Return the (X, Y) coordinate for the center point of the cell that contains the specified text.  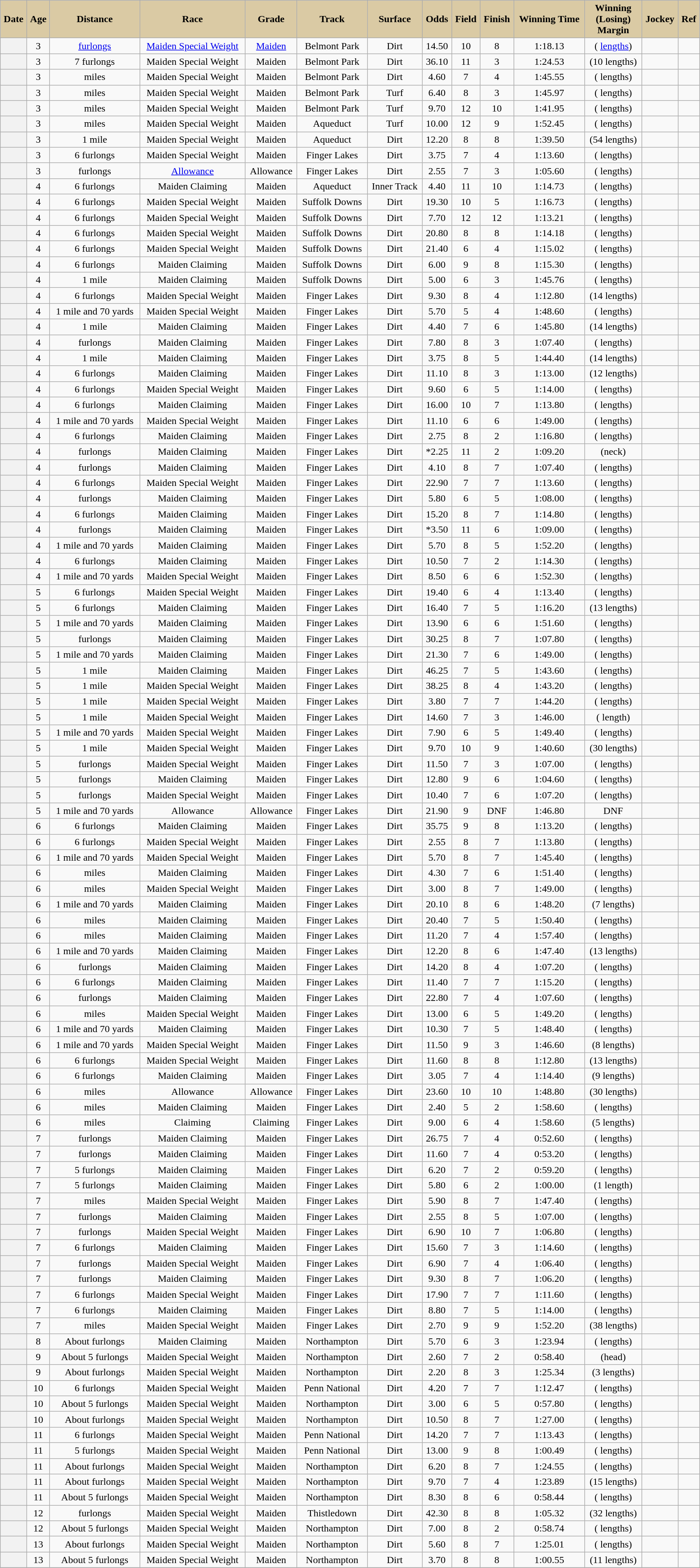
1:39.50 (550, 139)
0:53.20 (550, 1154)
(11 lengths) (613, 1560)
20.40 (437, 920)
1:50.40 (550, 920)
(10 lengths) (613, 62)
1:09.20 (550, 451)
11.40 (437, 982)
1:14.60 (550, 1248)
1:11.60 (550, 1295)
1:57.40 (550, 935)
1:05.60 (550, 171)
1:18.13 (550, 46)
7.90 (437, 733)
1:14.30 (550, 561)
(1 length) (613, 1185)
1:46.00 (550, 717)
4.20 (437, 1388)
1:04.60 (550, 779)
7.70 (437, 218)
(neck) (613, 451)
1:48.40 (550, 1029)
(32 lengths) (613, 1513)
30.25 (437, 639)
1:23.89 (550, 1482)
14.50 (437, 46)
6.00 (437, 264)
5.00 (437, 280)
7 furlongs (94, 62)
22.80 (437, 998)
2.70 (437, 1326)
36.10 (437, 62)
Age (38, 19)
1:48.60 (550, 311)
4.60 (437, 77)
0:58.40 (550, 1357)
17.90 (437, 1295)
7.00 (437, 1529)
1:49.20 (550, 1014)
1:48.20 (550, 904)
10.40 (437, 795)
15.60 (437, 1248)
13.90 (437, 623)
(8 lengths) (613, 1045)
19.30 (437, 202)
1:16.20 (550, 608)
1:52.45 (550, 124)
1:27.00 (550, 1419)
1:08.00 (550, 499)
1:44.40 (550, 358)
8.50 (437, 577)
1:51.40 (550, 873)
1:15.20 (550, 982)
1:14.73 (550, 186)
1:13.21 (550, 218)
1:00.55 (550, 1560)
9.00 (437, 1123)
1:13.00 (550, 374)
1:16.80 (550, 436)
Jockey (659, 19)
(head) (613, 1357)
3.70 (437, 1560)
1:00.49 (550, 1450)
Grade (271, 19)
1:45.97 (550, 93)
6.40 (437, 93)
1:40.60 (550, 748)
( length) (613, 717)
0:58.44 (550, 1497)
1:15.02 (550, 249)
1:15.30 (550, 264)
2.20 (437, 1372)
5.90 (437, 1201)
2.40 (437, 1107)
(38 lengths) (613, 1326)
*3.50 (437, 530)
1:23.94 (550, 1341)
21.90 (437, 811)
(3 lengths) (613, 1372)
1:43.60 (550, 670)
1:13.20 (550, 826)
8.80 (437, 1310)
21.30 (437, 654)
Winning(Losing)Margin (613, 19)
7.80 (437, 342)
1:14.40 (550, 1076)
35.75 (437, 826)
1:06.40 (550, 1263)
1:24.53 (550, 62)
16.40 (437, 608)
3.05 (437, 1076)
Odds (437, 19)
1:45.40 (550, 857)
Winning Time (550, 19)
20.10 (437, 904)
(9 lengths) (613, 1076)
Date (14, 19)
1:25.01 (550, 1544)
1:52.30 (550, 577)
10.30 (437, 1029)
Finish (497, 19)
*2.25 (437, 451)
1:24.55 (550, 1466)
(5 lengths) (613, 1123)
(54 lengths) (613, 139)
22.90 (437, 483)
26.75 (437, 1138)
2.60 (437, 1357)
Ref (689, 19)
12.80 (437, 779)
1:41.95 (550, 108)
1:46.60 (550, 1045)
42.30 (437, 1513)
1:45.76 (550, 280)
Field (466, 19)
1:14.80 (550, 514)
1:09.00 (550, 530)
(12 lengths) (613, 374)
4.10 (437, 467)
0:58.74 (550, 1529)
2.75 (437, 436)
1:12.47 (550, 1388)
23.60 (437, 1092)
3.80 (437, 701)
1:43.20 (550, 686)
10.00 (437, 124)
1:05.32 (550, 1513)
9.60 (437, 389)
19.40 (437, 592)
1:13.43 (550, 1435)
1:13.40 (550, 592)
1:51.60 (550, 623)
16.00 (437, 405)
1:16.73 (550, 202)
4.30 (437, 873)
Race (193, 19)
Distance (94, 19)
Thistledown (332, 1513)
38.25 (437, 686)
20.80 (437, 233)
1:14.18 (550, 233)
14.60 (437, 717)
(15 lengths) (613, 1482)
1:44.20 (550, 701)
1:07.60 (550, 998)
0:52.60 (550, 1138)
46.25 (437, 670)
1:45.80 (550, 327)
1:06.20 (550, 1279)
Track (332, 19)
1:45.55 (550, 77)
0:59.20 (550, 1169)
15.20 (437, 514)
8.30 (437, 1497)
1:48.80 (550, 1092)
1:07.80 (550, 639)
Surface (395, 19)
Inner Track (395, 186)
1:06.80 (550, 1232)
1:00.00 (550, 1185)
5.60 (437, 1544)
1:25.34 (550, 1372)
(7 lengths) (613, 904)
11.20 (437, 935)
0:57.80 (550, 1404)
21.40 (437, 249)
1:49.40 (550, 733)
1:46.80 (550, 811)
